Locate the cell with the specified text and output its [X, Y] center coordinate. 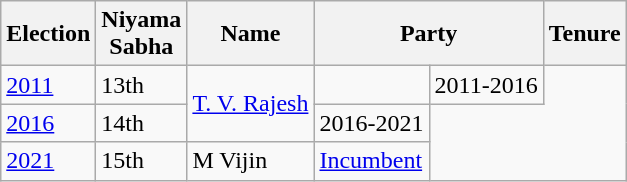
Party [428, 34]
Election [48, 34]
2016-2021 [372, 123]
Tenure [584, 34]
T. V. Rajesh [250, 104]
Name [250, 34]
M Vijin [250, 161]
Incumbent [372, 161]
NiyamaSabha [142, 34]
13th [142, 85]
2011-2016 [486, 85]
2016 [48, 123]
15th [142, 161]
2011 [48, 85]
14th [142, 123]
2021 [48, 161]
